Output the (X, Y) coordinate of the center of the cell containing the given text.  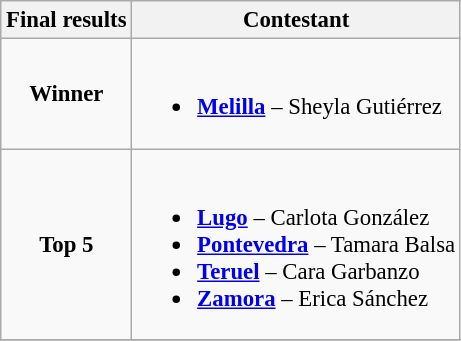
Top 5 (66, 244)
Final results (66, 20)
Contestant (296, 20)
Lugo – Carlota González Pontevedra – Tamara Balsa Teruel – Cara Garbanzo Zamora – Erica Sánchez (296, 244)
Melilla – Sheyla Gutiérrez (296, 94)
Winner (66, 94)
